Provide the (x, y) coordinate of the cell's center where the given text is located.  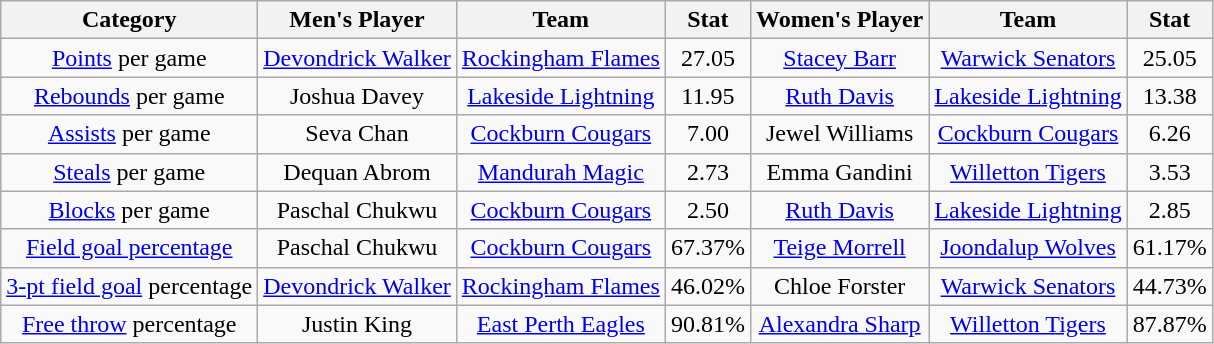
Assists per game (130, 134)
Steals per game (130, 172)
Joshua Davey (358, 96)
Chloe Forster (839, 286)
Dequan Abrom (358, 172)
Women's Player (839, 20)
2.73 (708, 172)
East Perth Eagles (560, 324)
2.85 (1170, 210)
Field goal percentage (130, 248)
Rebounds per game (130, 96)
Men's Player (358, 20)
61.17% (1170, 248)
46.02% (708, 286)
3.53 (1170, 172)
Stacey Barr (839, 58)
3-pt field goal percentage (130, 286)
13.38 (1170, 96)
Points per game (130, 58)
Blocks per game (130, 210)
11.95 (708, 96)
Justin King (358, 324)
7.00 (708, 134)
90.81% (708, 324)
Emma Gandini (839, 172)
67.37% (708, 248)
Category (130, 20)
Jewel Williams (839, 134)
Teige Morrell (839, 248)
Joondalup Wolves (1028, 248)
Alexandra Sharp (839, 324)
2.50 (708, 210)
87.87% (1170, 324)
Free throw percentage (130, 324)
25.05 (1170, 58)
6.26 (1170, 134)
Seva Chan (358, 134)
Mandurah Magic (560, 172)
44.73% (1170, 286)
27.05 (708, 58)
